Extract the [X, Y] coordinate from the center of the cell holding the provided text.  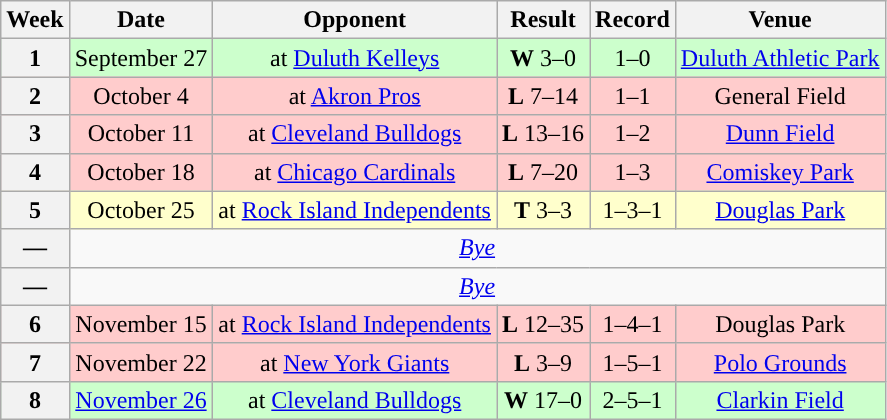
1–4–1 [633, 324]
Comiskey Park [780, 172]
T 3–3 [542, 210]
7 [35, 362]
Date [141, 20]
8 [35, 400]
1 [35, 58]
W 3–0 [542, 58]
L 12–35 [542, 324]
1–0 [633, 58]
4 [35, 172]
L 7–20 [542, 172]
October 11 [141, 134]
Record [633, 20]
W 17–0 [542, 400]
Opponent [355, 20]
1–3–1 [633, 210]
October 25 [141, 210]
6 [35, 324]
1–2 [633, 134]
1–5–1 [633, 362]
2 [35, 96]
5 [35, 210]
1–3 [633, 172]
General Field [780, 96]
October 18 [141, 172]
Clarkin Field [780, 400]
2–5–1 [633, 400]
October 4 [141, 96]
L 3–9 [542, 362]
Dunn Field [780, 134]
November 22 [141, 362]
1–1 [633, 96]
at New York Giants [355, 362]
Polo Grounds [780, 362]
Venue [780, 20]
November 15 [141, 324]
September 27 [141, 58]
3 [35, 134]
at Chicago Cardinals [355, 172]
L 13–16 [542, 134]
November 26 [141, 400]
Duluth Athletic Park [780, 58]
Week [35, 20]
at Akron Pros [355, 96]
at Duluth Kelleys [355, 58]
L 7–14 [542, 96]
Result [542, 20]
